Capture the cell that displays the provided text and extract its [x, y] central coordinate. 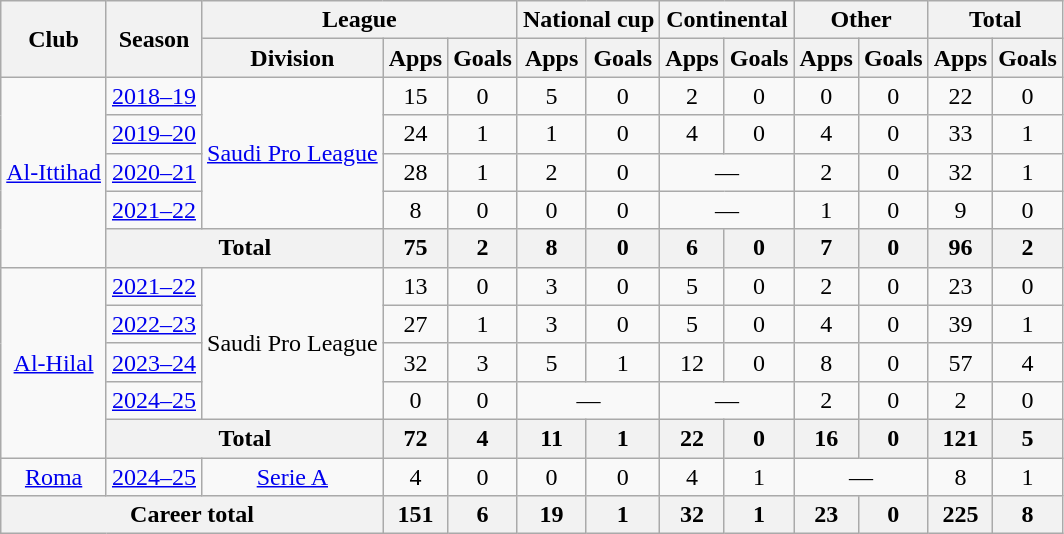
Serie A [293, 477]
27 [415, 324]
16 [826, 438]
2022–23 [154, 324]
12 [692, 362]
15 [415, 96]
Club [54, 39]
121 [960, 438]
2023–24 [154, 362]
Continental [727, 20]
96 [960, 248]
League [360, 20]
Season [154, 39]
2020–21 [154, 172]
11 [551, 438]
2019–20 [154, 134]
57 [960, 362]
19 [551, 515]
24 [415, 134]
75 [415, 248]
28 [415, 172]
33 [960, 134]
7 [826, 248]
151 [415, 515]
2018–19 [154, 96]
Career total [192, 515]
National cup [588, 20]
72 [415, 438]
Al-Hilal [54, 362]
Other [861, 20]
Al-Ittihad [54, 172]
13 [415, 286]
225 [960, 515]
9 [960, 210]
Roma [54, 477]
Division [293, 58]
39 [960, 324]
